Identify which cell holds the provided text, then report its [X, Y] central coordinate. 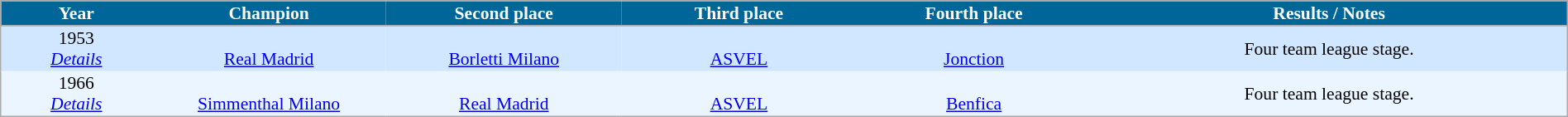
Third place [739, 13]
Jonction [973, 48]
Second place [504, 13]
1966Details [76, 95]
Results / Notes [1330, 13]
Year [76, 13]
Champion [269, 13]
1953Details [76, 48]
Fourth place [973, 13]
Benfica [973, 95]
Simmenthal Milano [269, 95]
Borletti Milano [504, 48]
